Pinpoint the cell where the given text exists, returning its (x, y) midpoint coordinate. 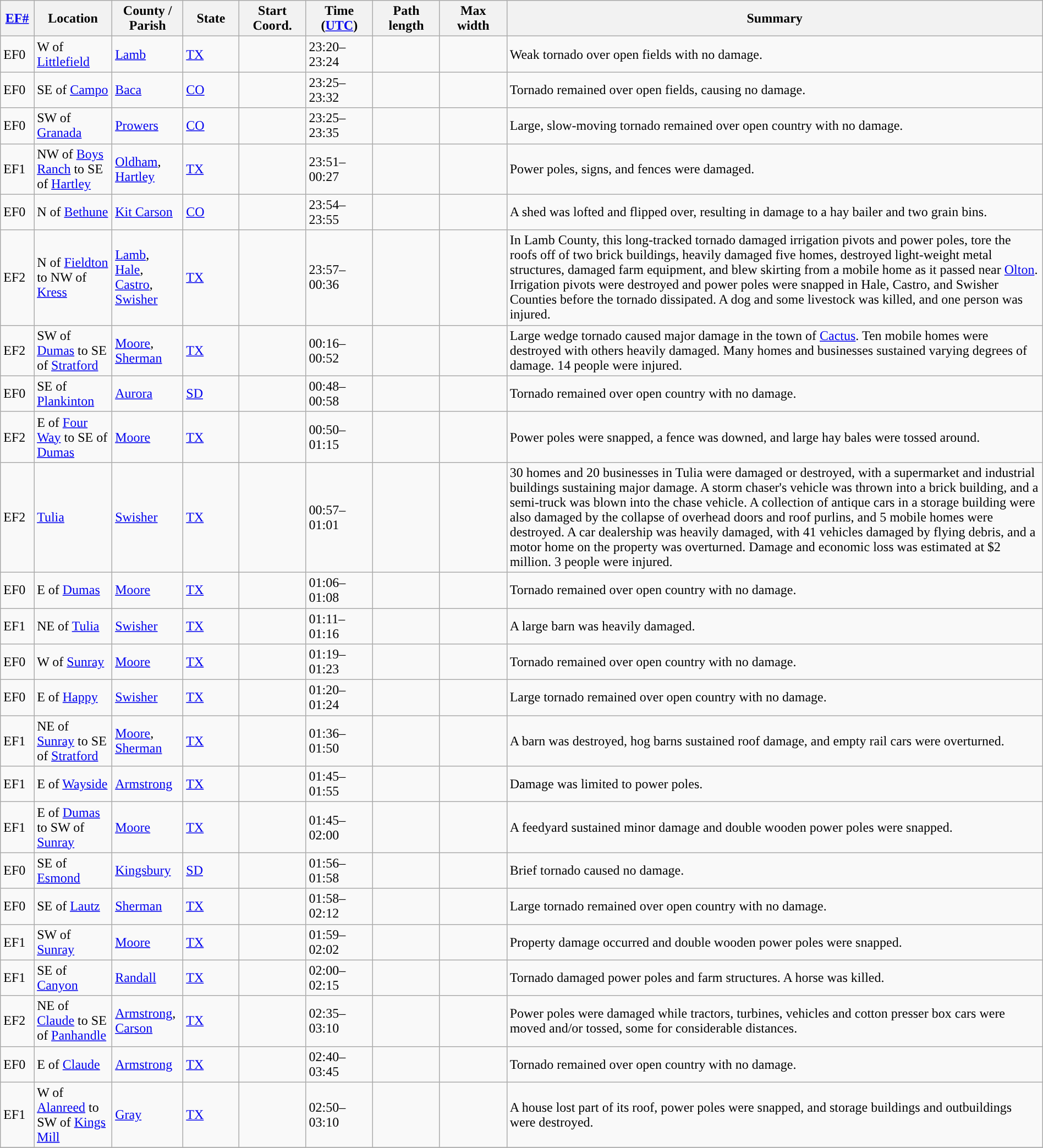
EF# (18, 19)
01:56–01:58 (339, 870)
00:50–01:15 (339, 437)
02:35–03:10 (339, 1021)
Armstrong, Carson (147, 1021)
Weak tornado over open fields with no damage. (775, 54)
Location (73, 19)
State (211, 19)
Power poles were snapped, a fence was downed, and large hay bales were tossed around. (775, 437)
Damage was limited to power poles. (775, 784)
Summary (775, 19)
Brief tornado caused no damage. (775, 870)
Tornado damaged power poles and farm structures. A horse was killed. (775, 978)
W of Littlefield (73, 54)
01:20–01:24 (339, 697)
Max width (473, 19)
Aurora (147, 394)
00:48–00:58 (339, 394)
00:16–00:52 (339, 350)
Gray (147, 1114)
E of Claude (73, 1064)
N of Fieldton to NW of Kress (73, 277)
02:00–02:15 (339, 978)
Start Coord. (272, 19)
23:51–00:27 (339, 169)
E of Dumas (73, 590)
Power poles were damaged while tractors, turbines, vehicles and cotton presser box cars were moved and/or tossed, some for considerable distances. (775, 1021)
SE of Campo (73, 90)
Kingsbury (147, 870)
Lamb (147, 54)
02:50–03:10 (339, 1114)
E of Four Way to SE of Dumas (73, 437)
W of Alanreed to SW of Kings Mill (73, 1114)
Sherman (147, 907)
Baca (147, 90)
23:25–23:32 (339, 90)
NE of Tulia (73, 626)
01:58–02:12 (339, 907)
Prowers (147, 125)
E of Happy (73, 697)
Randall (147, 978)
SE of Canyon (73, 978)
SW of Sunray (73, 942)
Tulia (73, 517)
01:59–02:02 (339, 942)
01:45–01:55 (339, 784)
SW of Granada (73, 125)
01:06–01:08 (339, 590)
Large, slow-moving tornado remained over open country with no damage. (775, 125)
Time (UTC) (339, 19)
01:45–02:00 (339, 827)
Property damage occurred and double wooden power poles were snapped. (775, 942)
Tornado remained over open fields, causing no damage. (775, 90)
Path length (407, 19)
E of Wayside (73, 784)
W of Sunray (73, 662)
County / Parish (147, 19)
01:11–01:16 (339, 626)
A shed was lofted and flipped over, resulting in damage to a hay bailer and two grain bins. (775, 212)
A large barn was heavily damaged. (775, 626)
NE of Sunray to SE of Stratford (73, 741)
23:20–23:24 (339, 54)
SW of Dumas to SE of Stratford (73, 350)
A barn was destroyed, hog barns sustained roof damage, and empty rail cars were overturned. (775, 741)
Power poles, signs, and fences were damaged. (775, 169)
SE of Plankinton (73, 394)
SE of Lautz (73, 907)
A house lost part of its roof, power poles were snapped, and storage buildings and outbuildings were destroyed. (775, 1114)
NW of Boys Ranch to SE of Hartley (73, 169)
SE of Esmond (73, 870)
23:25–23:35 (339, 125)
01:36–01:50 (339, 741)
Kit Carson (147, 212)
N of Bethune (73, 212)
02:40–03:45 (339, 1064)
23:54–23:55 (339, 212)
00:57–01:01 (339, 517)
E of Dumas to SW of Sunray (73, 827)
A feedyard sustained minor damage and double wooden power poles were snapped. (775, 827)
Lamb, Hale, Castro, Swisher (147, 277)
Oldham, Hartley (147, 169)
NE of Claude to SE of Panhandle (73, 1021)
01:19–01:23 (339, 662)
23:57–00:36 (339, 277)
